For the text-containing cell, return its midpoint in [x, y] coordinate format. 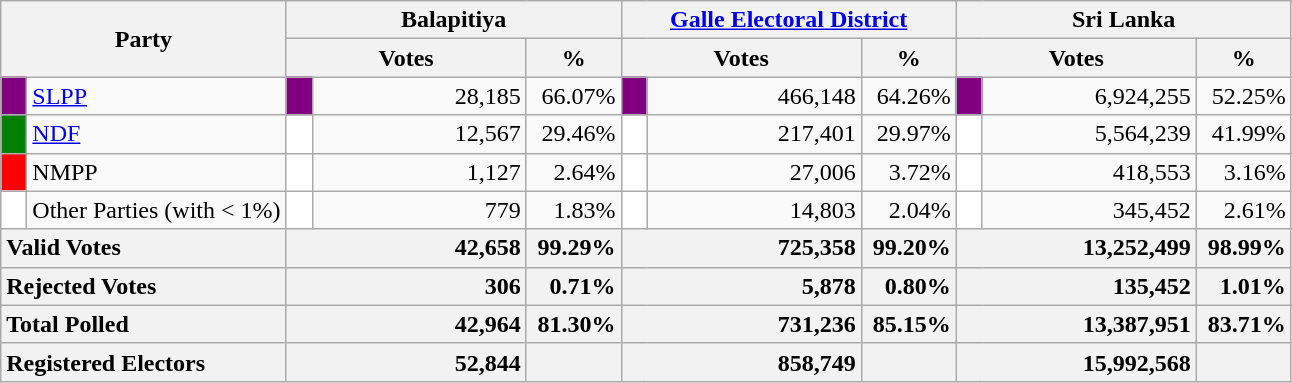
52.25% [1244, 96]
13,387,951 [1076, 324]
14,803 [754, 210]
Galle Electoral District [788, 20]
1.83% [574, 210]
13,252,499 [1076, 248]
135,452 [1076, 286]
Valid Votes [144, 248]
98.99% [1244, 248]
466,148 [754, 96]
2.61% [1244, 210]
3.72% [908, 172]
217,401 [754, 134]
306 [406, 286]
85.15% [908, 324]
Other Parties (with < 1%) [156, 210]
15,992,568 [1076, 362]
12,567 [419, 134]
418,553 [1089, 172]
3.16% [1244, 172]
5,564,239 [1089, 134]
Party [144, 39]
1,127 [419, 172]
0.80% [908, 286]
83.71% [1244, 324]
NMPP [156, 172]
99.29% [574, 248]
81.30% [574, 324]
66.07% [574, 96]
42,658 [406, 248]
27,006 [754, 172]
6,924,255 [1089, 96]
99.20% [908, 248]
NDF [156, 134]
858,749 [741, 362]
1.01% [1244, 286]
2.04% [908, 210]
Balapitiya [454, 20]
64.26% [908, 96]
SLPP [156, 96]
Total Polled [144, 324]
725,358 [741, 248]
Sri Lanka [1124, 20]
28,185 [419, 96]
0.71% [574, 286]
42,964 [406, 324]
779 [419, 210]
5,878 [741, 286]
29.46% [574, 134]
52,844 [406, 362]
29.97% [908, 134]
345,452 [1089, 210]
2.64% [574, 172]
731,236 [741, 324]
Rejected Votes [144, 286]
41.99% [1244, 134]
Registered Electors [144, 362]
